Detect which cell encompasses the target text, then output its (X, Y) center coordinate. 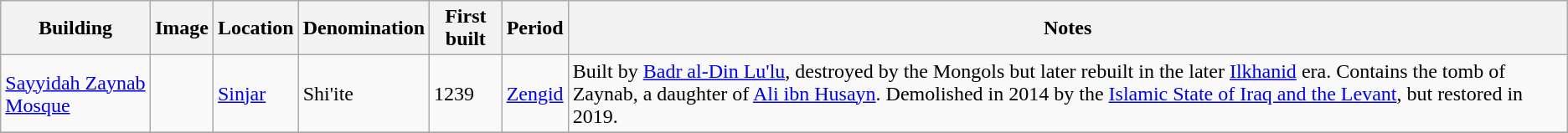
Shi'ite (364, 94)
Zengid (534, 94)
Sayyidah Zaynab Mosque (75, 94)
1239 (466, 94)
Denomination (364, 28)
Notes (1067, 28)
Image (181, 28)
Period (534, 28)
Sinjar (255, 94)
First built (466, 28)
Location (255, 28)
Building (75, 28)
